Pinpoint the cell where the given text exists, returning its [x, y] midpoint coordinate. 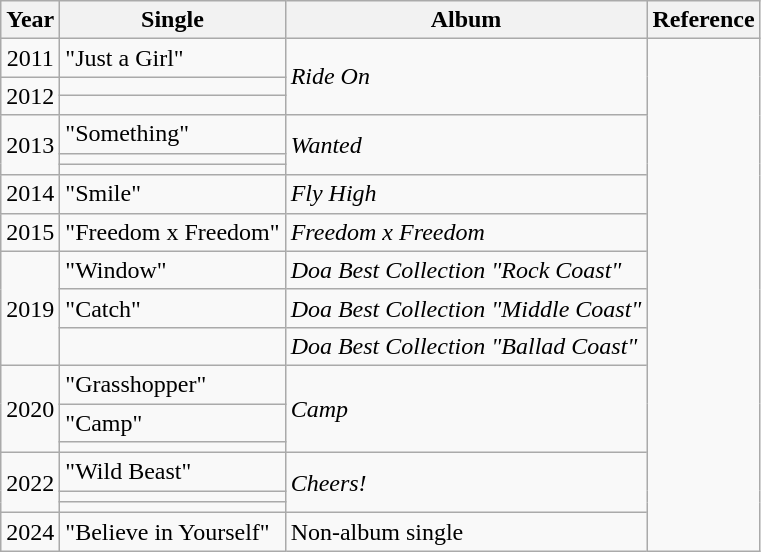
"Wild Beast" [172, 472]
Fly High [466, 194]
"Grasshopper" [172, 384]
2013 [30, 145]
Non-album single [466, 532]
"Freedom x Freedom" [172, 232]
Single [172, 20]
"Believe in Yourself" [172, 532]
"Catch" [172, 308]
Doa Best Collection "Middle Coast" [466, 308]
"Just a Girl" [172, 58]
Album [466, 20]
Freedom x Freedom [466, 232]
2022 [30, 483]
Year [30, 20]
2020 [30, 408]
"Camp" [172, 423]
"Something" [172, 134]
Cheers! [466, 483]
2012 [30, 96]
Doa Best Collection "Rock Coast" [466, 270]
2014 [30, 194]
2015 [30, 232]
2024 [30, 532]
"Smile" [172, 194]
Reference [704, 20]
"Window" [172, 270]
Camp [466, 408]
Ride On [466, 77]
2019 [30, 308]
2011 [30, 58]
Wanted [466, 145]
Doa Best Collection "Ballad Coast" [466, 346]
